Determine the (X, Y) coordinate at the center of the cell enclosing the given text.  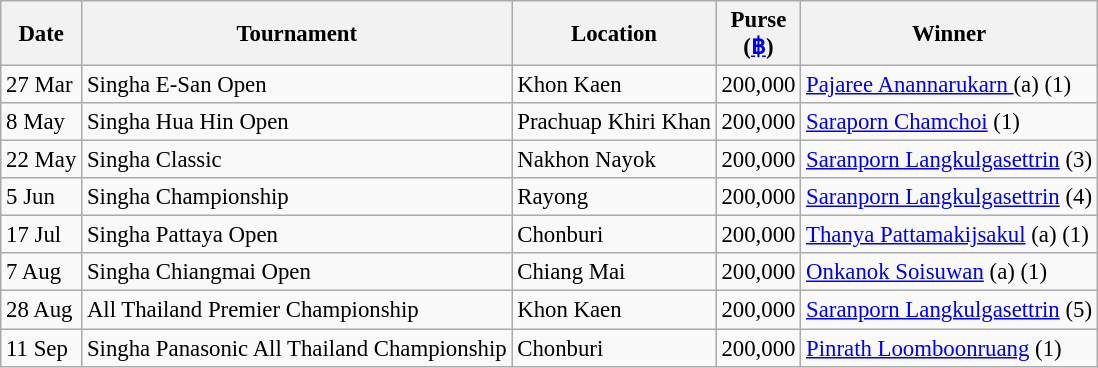
17 Jul (42, 235)
Singha Chiangmai Open (297, 273)
27 Mar (42, 85)
22 May (42, 160)
Saranporn Langkulgasettrin (4) (950, 197)
Singha Championship (297, 197)
28 Aug (42, 310)
Tournament (297, 34)
Purse(฿) (758, 34)
Chiang Mai (614, 273)
Winner (950, 34)
7 Aug (42, 273)
Pajaree Anannarukarn (a) (1) (950, 85)
11 Sep (42, 348)
5 Jun (42, 197)
Singha Hua Hin Open (297, 122)
Thanya Pattamakijsakul (a) (1) (950, 235)
Singha Panasonic All Thailand Championship (297, 348)
Saranporn Langkulgasettrin (3) (950, 160)
Date (42, 34)
Onkanok Soisuwan (a) (1) (950, 273)
Saraporn Chamchoi (1) (950, 122)
Location (614, 34)
Singha E-San Open (297, 85)
Singha Pattaya Open (297, 235)
Singha Classic (297, 160)
8 May (42, 122)
Nakhon Nayok (614, 160)
Pinrath Loomboonruang (1) (950, 348)
All Thailand Premier Championship (297, 310)
Rayong (614, 197)
Prachuap Khiri Khan (614, 122)
Saranporn Langkulgasettrin (5) (950, 310)
